Return [x, y] of the center of cell containing provided text 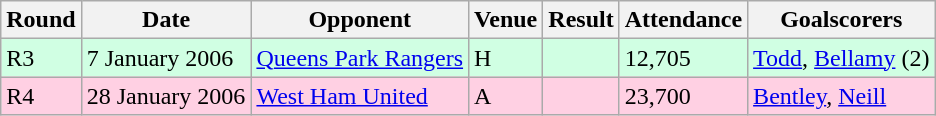
Venue [506, 20]
Todd, Bellamy (2) [842, 58]
Opponent [360, 20]
Queens Park Rangers [360, 58]
R3 [41, 58]
Date [166, 20]
R4 [41, 96]
H [506, 58]
A [506, 96]
Goalscorers [842, 20]
Result [581, 20]
23,700 [683, 96]
12,705 [683, 58]
West Ham United [360, 96]
Attendance [683, 20]
Bentley, Neill [842, 96]
7 January 2006 [166, 58]
28 January 2006 [166, 96]
Round [41, 20]
